Detect which cell encompasses the target text, then output its (X, Y) center coordinate. 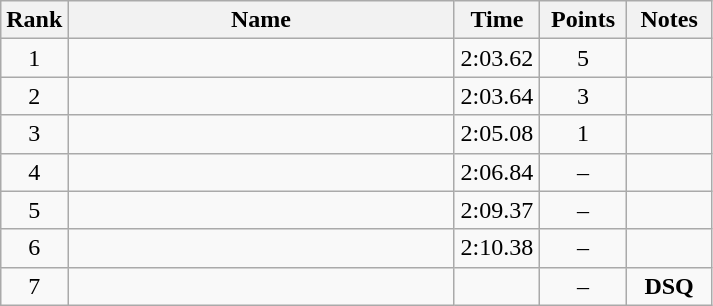
Rank (34, 20)
Time (497, 20)
2:06.84 (497, 172)
2:10.38 (497, 248)
Notes (669, 20)
2:05.08 (497, 134)
Points (583, 20)
7 (34, 286)
2:09.37 (497, 210)
DSQ (669, 286)
6 (34, 248)
2:03.64 (497, 96)
4 (34, 172)
Name (261, 20)
2:03.62 (497, 58)
2 (34, 96)
